Pinpoint the cell where the given text exists, returning its [X, Y] midpoint coordinate. 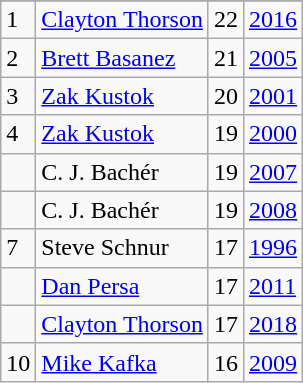
2007 [272, 172]
2009 [272, 362]
22 [226, 20]
7 [18, 248]
2 [18, 58]
Dan Persa [122, 286]
1996 [272, 248]
2018 [272, 324]
1 [18, 20]
Steve Schnur [122, 248]
2008 [272, 210]
16 [226, 362]
2005 [272, 58]
Mike Kafka [122, 362]
Brett Basanez [122, 58]
2016 [272, 20]
2011 [272, 286]
21 [226, 58]
10 [18, 362]
4 [18, 134]
2001 [272, 96]
2000 [272, 134]
3 [18, 96]
20 [226, 96]
